Determine the [X, Y] coordinate at the center of the cell enclosing the given text.  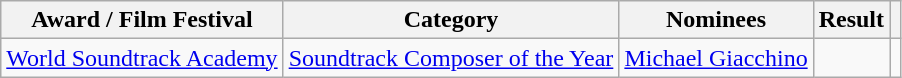
Soundtrack Composer of the Year [451, 58]
World Soundtrack Academy [142, 58]
Category [451, 20]
Result [851, 20]
Nominees [716, 20]
Michael Giacchino [716, 58]
Award / Film Festival [142, 20]
